Identify which cell holds the provided text, then report its (x, y) central coordinate. 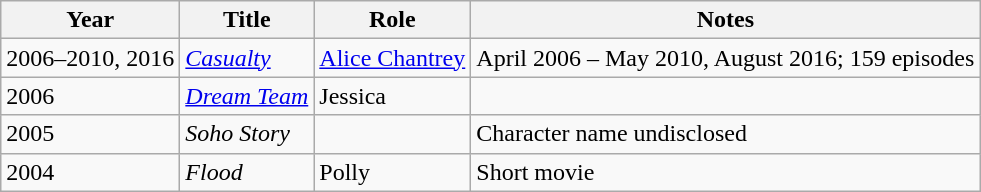
2006 (90, 96)
Alice Chantrey (392, 58)
Casualty (247, 58)
Title (247, 20)
Jessica (392, 96)
2005 (90, 134)
April 2006 – May 2010, August 2016; 159 episodes (726, 58)
Polly (392, 172)
Character name undisclosed (726, 134)
Soho Story (247, 134)
Year (90, 20)
Flood (247, 172)
2006–2010, 2016 (90, 58)
Short movie (726, 172)
Notes (726, 20)
Role (392, 20)
Dream Team (247, 96)
2004 (90, 172)
